Extract the (x, y) coordinate from the center of the cell holding the provided text.  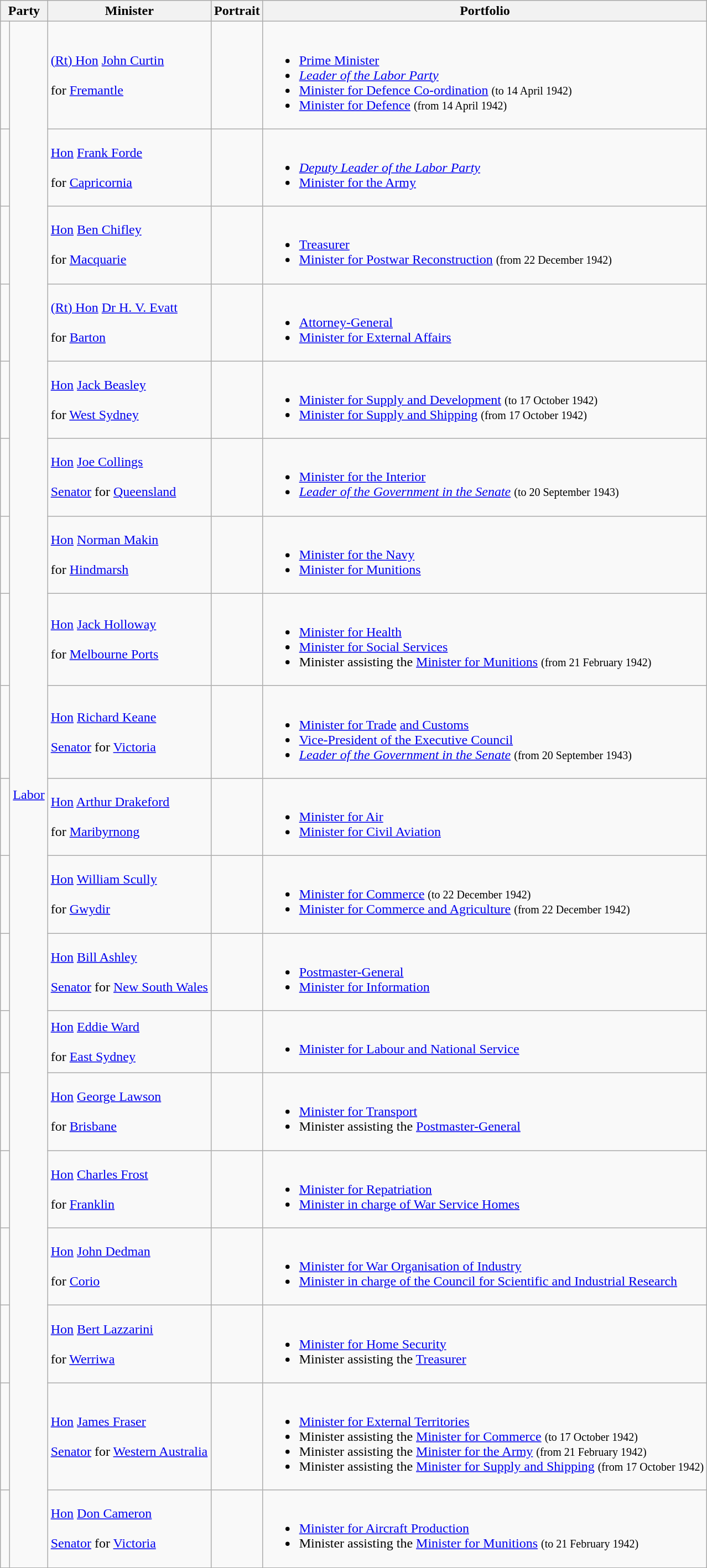
Hon Charles Frost for Franklin (129, 1189)
Hon Bill Ashley Senator for New South Wales (129, 972)
(Rt) Hon John Curtin for Fremantle (129, 75)
Labor (29, 795)
Hon Jack Beasley for West Sydney (129, 400)
Hon Bert Lazzarini for Werriwa (129, 1344)
Minister for RepatriationMinister in charge of War Service Homes (485, 1189)
Minister for Trade and CustomsVice-President of the Executive CouncilLeader of the Government in the Senate (from 20 September 1943) (485, 732)
Hon Arthur Drakeford for Maribyrnong (129, 817)
Minister for AirMinister for Civil Aviation (485, 817)
Hon Richard Keane Senator for Victoria (129, 732)
Minister for Labour and National Service (485, 1042)
Hon Frank Forde for Capricornia (129, 168)
TreasurerMinister for Postwar Reconstruction (from 22 December 1942) (485, 245)
Minister (129, 11)
Deputy Leader of the Labor PartyMinister for the Army (485, 168)
Minister for the NavyMinister for Munitions (485, 555)
Hon George Lawson for Brisbane (129, 1112)
Portrait (237, 11)
Hon James Fraser Senator for Western Australia (129, 1436)
Minister for Supply and Development (to 17 October 1942)Minister for Supply and Shipping (from 17 October 1942) (485, 400)
Party (24, 11)
Minister for Aircraft ProductionMinister assisting the Minister for Munitions (to 21 February 1942) (485, 1529)
Minister for Commerce (to 22 December 1942)Minister for Commerce and Agriculture (from 22 December 1942) (485, 894)
Hon Joe Collings Senator for Queensland (129, 477)
Minister for HealthMinister for Social ServicesMinister assisting the Minister for Munitions (from 21 February 1942) (485, 639)
Minister for TransportMinister assisting the Postmaster-General (485, 1112)
Prime MinisterLeader of the Labor PartyMinister for Defence Co-ordination (to 14 April 1942)Minister for Defence (from 14 April 1942) (485, 75)
Hon William Scully for Gwydir (129, 894)
Hon Eddie Ward for East Sydney (129, 1042)
Minister for the InteriorLeader of the Government in the Senate (to 20 September 1943) (485, 477)
Hon Ben Chifley for Macquarie (129, 245)
Minister for Home SecurityMinister assisting the Treasurer (485, 1344)
(Rt) Hon Dr H. V. Evatt for Barton (129, 322)
Portfolio (485, 11)
Hon Don Cameron Senator for Victoria (129, 1529)
Hon Jack Holloway for Melbourne Ports (129, 639)
Minister for War Organisation of IndustryMinister in charge of the Council for Scientific and Industrial Research (485, 1267)
Hon John Dedman for Corio (129, 1267)
Attorney-GeneralMinister for External Affairs (485, 322)
Hon Norman Makin for Hindmarsh (129, 555)
Postmaster-GeneralMinister for Information (485, 972)
